Extract the [x, y] coordinate from the center of the cell holding the provided text.  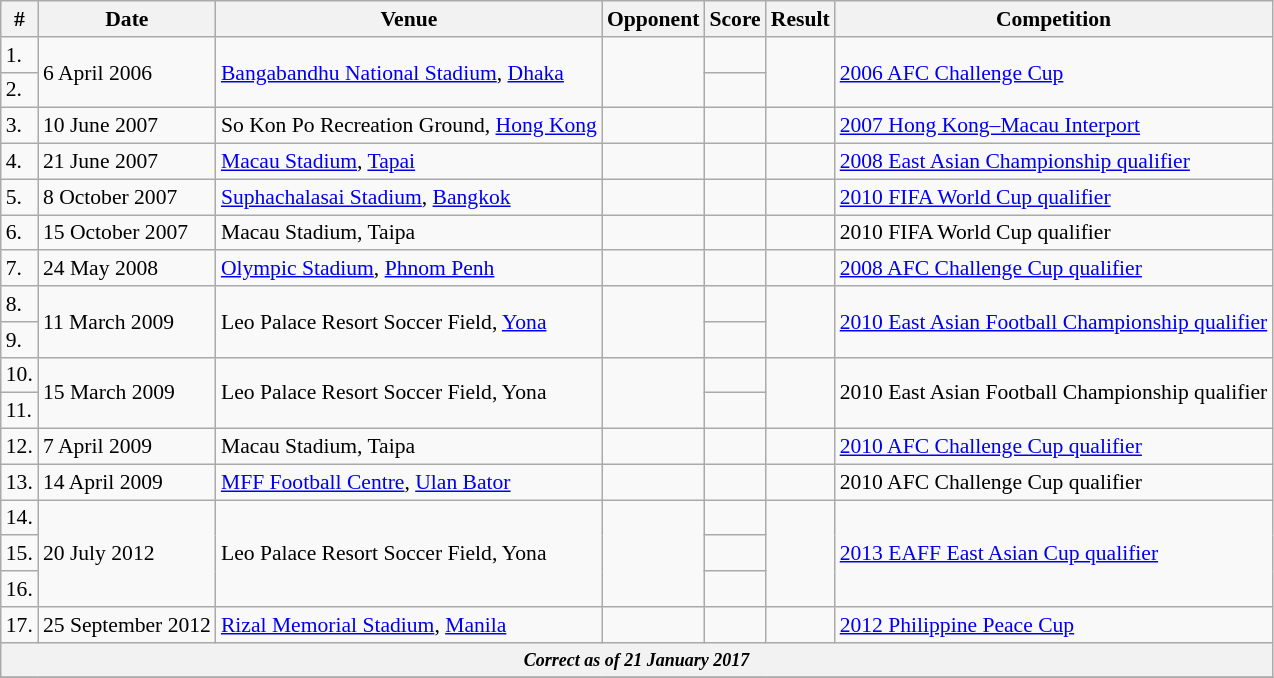
25 September 2012 [127, 625]
12. [20, 447]
MFF Football Centre, Ulan Bator [409, 482]
10. [20, 375]
17. [20, 625]
Opponent [654, 19]
Competition [1054, 19]
Suphachalasai Stadium, Bangkok [409, 197]
2007 Hong Kong–Macau Interport [1054, 126]
Olympic Stadium, Phnom Penh [409, 269]
11. [20, 411]
21 June 2007 [127, 162]
So Kon Po Recreation Ground, Hong Kong [409, 126]
7. [20, 269]
Date [127, 19]
Rizal Memorial Stadium, Manila [409, 625]
Bangabandhu National Stadium, Dhaka [409, 72]
8. [20, 304]
20 July 2012 [127, 554]
10 June 2007 [127, 126]
16. [20, 589]
15. [20, 554]
7 April 2009 [127, 447]
6 April 2006 [127, 72]
Result [800, 19]
3. [20, 126]
2. [20, 90]
2006 AFC Challenge Cup [1054, 72]
1. [20, 55]
15 October 2007 [127, 233]
8 October 2007 [127, 197]
5. [20, 197]
15 March 2009 [127, 392]
2013 EAFF East Asian Cup qualifier [1054, 554]
Correct as of 21 January 2017 [637, 660]
4. [20, 162]
14 April 2009 [127, 482]
2008 East Asian Championship qualifier [1054, 162]
14. [20, 518]
2012 Philippine Peace Cup [1054, 625]
6. [20, 233]
2008 AFC Challenge Cup qualifier [1054, 269]
Venue [409, 19]
11 March 2009 [127, 322]
13. [20, 482]
Macau Stadium, Tapai [409, 162]
24 May 2008 [127, 269]
# [20, 19]
Score [734, 19]
9. [20, 340]
